For the text-containing cell, return its midpoint in [x, y] coordinate format. 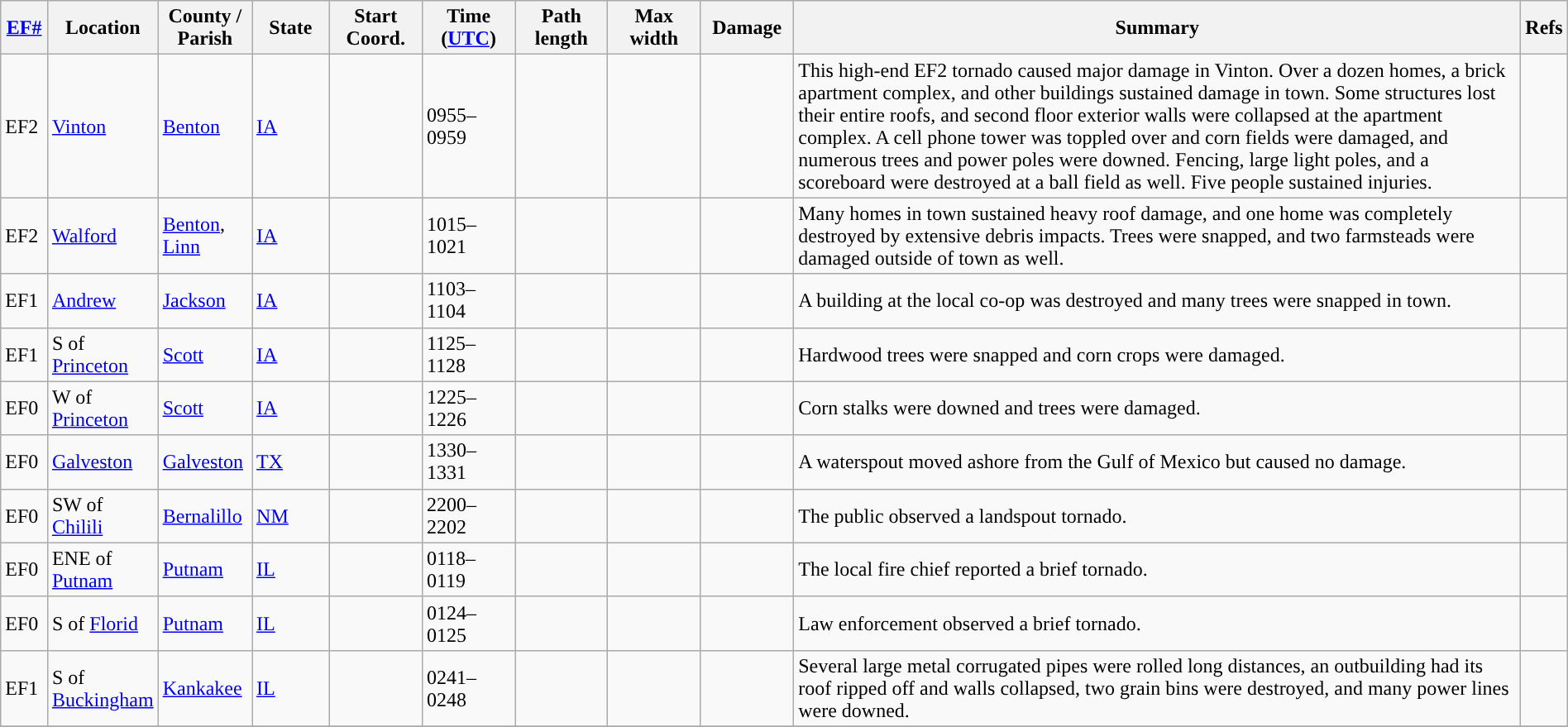
Refs [1544, 28]
W of Princeton [103, 409]
State [291, 28]
Max width [654, 28]
Walford [103, 236]
S of Buckingham [103, 688]
S of Princeton [103, 354]
A waterspout moved ashore from the Gulf of Mexico but caused no damage. [1158, 462]
1330–1331 [468, 462]
Start Coord. [375, 28]
Location [103, 28]
Andrew [103, 301]
Corn stalks were downed and trees were damaged. [1158, 409]
Hardwood trees were snapped and corn crops were damaged. [1158, 354]
NM [291, 516]
0241–0248 [468, 688]
1125–1128 [468, 354]
Jackson [205, 301]
Bernalillo [205, 516]
Summary [1158, 28]
2200–2202 [468, 516]
The local fire chief reported a brief tornado. [1158, 569]
0118–0119 [468, 569]
Kankakee [205, 688]
Time (UTC) [468, 28]
EF# [25, 28]
0955–0959 [468, 126]
Benton [205, 126]
Path length [562, 28]
Law enforcement observed a brief tornado. [1158, 624]
1225–1226 [468, 409]
SW of Chilili [103, 516]
Vinton [103, 126]
A building at the local co-op was destroyed and many trees were snapped in town. [1158, 301]
Benton, Linn [205, 236]
Damage [748, 28]
ENE of Putnam [103, 569]
0124–0125 [468, 624]
1103–1104 [468, 301]
TX [291, 462]
The public observed a landspout tornado. [1158, 516]
S of Florid [103, 624]
1015–1021 [468, 236]
County / Parish [205, 28]
